Detect which cell encompasses the target text, then output its (x, y) center coordinate. 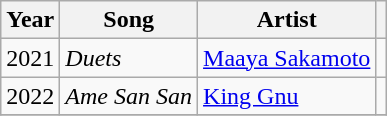
Maaya Sakamoto (287, 58)
King Gnu (287, 96)
Artist (287, 20)
Year (30, 20)
2021 (30, 58)
2022 (30, 96)
Song (129, 20)
Duets (129, 58)
Ame San San (129, 96)
